Scan for the cell matching the given text and deliver its [X, Y] coordinate at center. 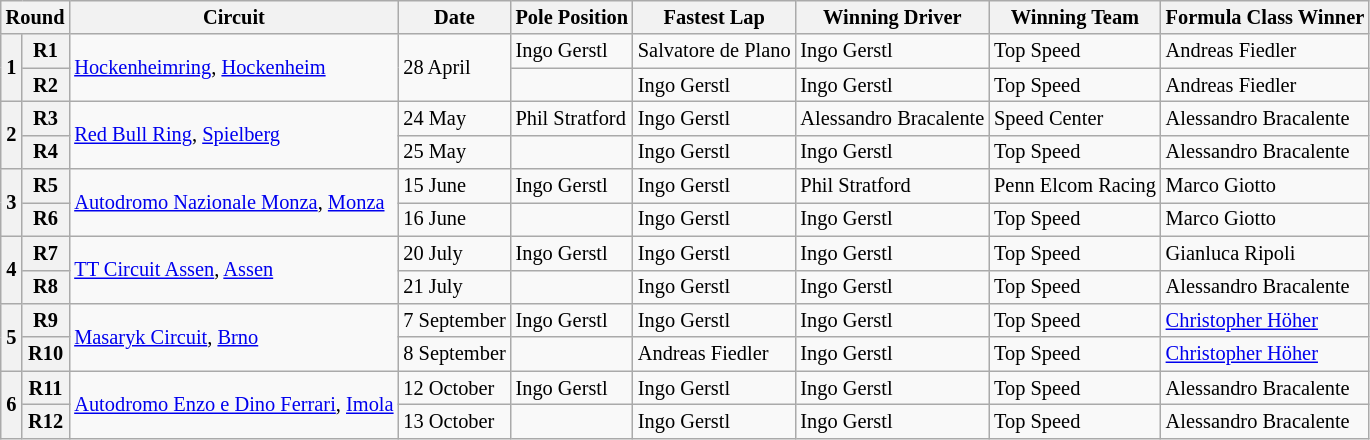
24 May [454, 118]
R4 [46, 152]
Fastest Lap [714, 17]
Autodromo Enzo e Dino Ferrari, Imola [234, 404]
2 [12, 134]
Red Bull Ring, Spielberg [234, 134]
R6 [46, 219]
13 October [454, 421]
R3 [46, 118]
3 [12, 202]
R5 [46, 186]
R1 [46, 51]
R9 [46, 320]
Autodromo Nazionale Monza, Monza [234, 202]
R8 [46, 287]
15 June [454, 186]
Pole Position [572, 17]
8 September [454, 354]
5 [12, 336]
Winning Driver [892, 17]
Masaryk Circuit, Brno [234, 336]
Formula Class Winner [1265, 17]
R12 [46, 421]
Circuit [234, 17]
21 July [454, 287]
16 June [454, 219]
Date [454, 17]
25 May [454, 152]
Winning Team [1075, 17]
4 [12, 270]
Round [36, 17]
Salvatore de Plano [714, 51]
Hockenheimring, Hockenheim [234, 68]
6 [12, 404]
TT Circuit Assen, Assen [234, 270]
Speed Center [1075, 118]
12 October [454, 388]
1 [12, 68]
20 July [454, 253]
R10 [46, 354]
R2 [46, 85]
7 September [454, 320]
Gianluca Ripoli [1265, 253]
R7 [46, 253]
R11 [46, 388]
28 April [454, 68]
Penn Elcom Racing [1075, 186]
